Scan for the cell matching the given text and deliver its [X, Y] coordinate at center. 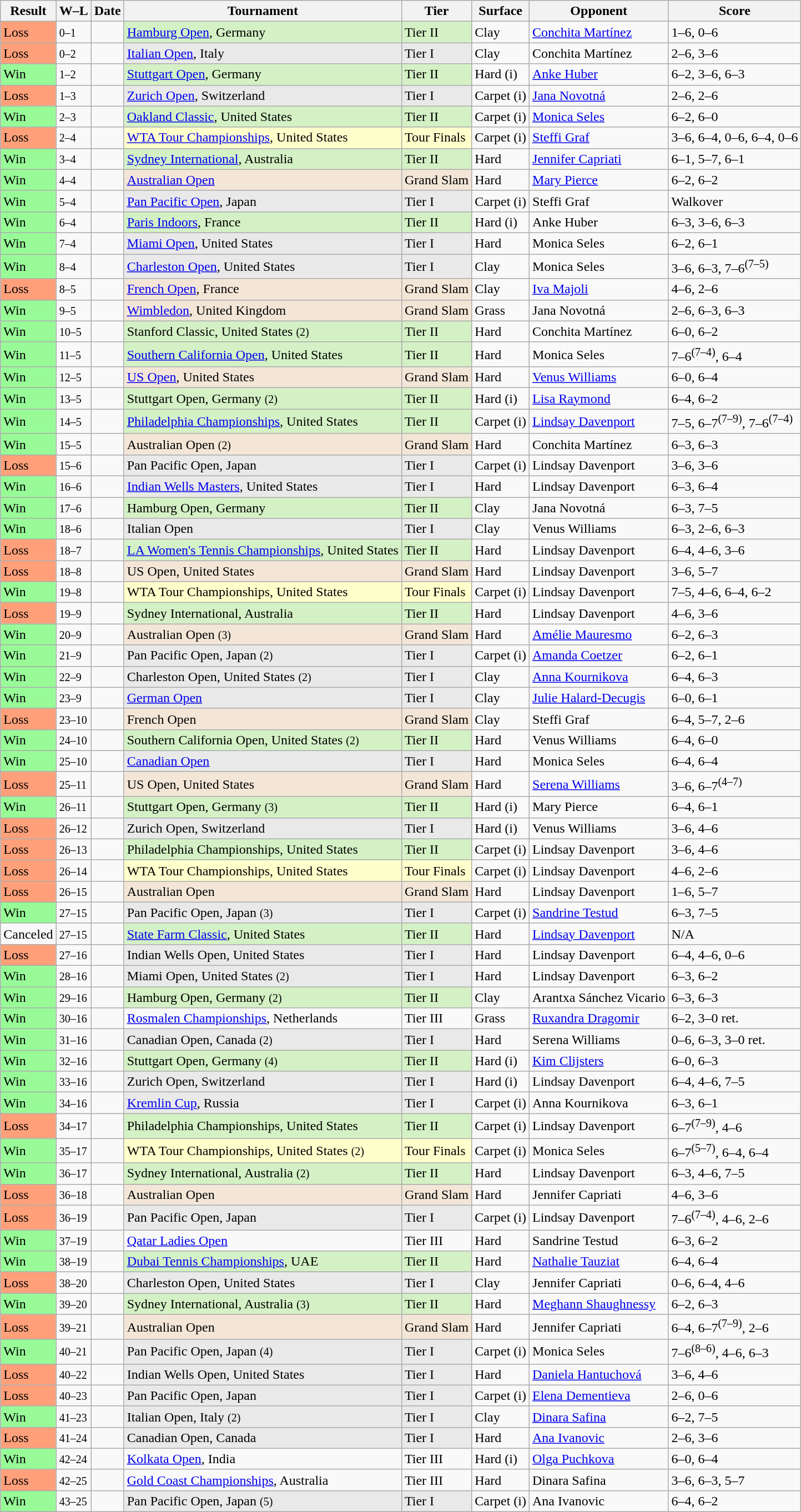
26–11 [73, 807]
34–16 [73, 1103]
Kremlin Cup, Russia [263, 1103]
15–6 [73, 466]
30–16 [73, 1019]
Charleston Open, United States (2) [263, 677]
Dubai Tennis Championships, UAE [263, 1262]
38–19 [73, 1262]
3–6, 6–7(4–7) [735, 784]
Daniela Hantuchová [599, 1374]
9–5 [73, 310]
34–17 [73, 1126]
1–6, 0–6 [735, 32]
1–6, 5–7 [735, 891]
22–9 [73, 677]
6–7(7–9), 4–6 [735, 1126]
Pan Pacific Open, Japan (5) [263, 1501]
25–11 [73, 784]
Stanford Classic, United States (2) [263, 331]
Arantxa Sánchez Vicario [599, 997]
3–6, 6–3, 7–6(7–5) [735, 266]
6–2, 3–6, 6–3 [735, 74]
Canadian Open [263, 761]
4–4 [73, 180]
5–4 [73, 201]
6–4, 4–6, 0–6 [735, 955]
Tournament [263, 11]
26–13 [73, 849]
36–18 [73, 1195]
Miami Open, United States (2) [263, 976]
6–3, 4–6, 7–5 [735, 1173]
6–2, 7–5 [735, 1417]
42–24 [73, 1459]
40–22 [73, 1374]
41–23 [73, 1417]
6–3, 3–6, 6–3 [735, 222]
29–16 [73, 997]
3–6, 3–6 [735, 466]
Lisa Raymond [599, 399]
6–3, 6–1 [735, 1103]
Italian Open, Italy (2) [263, 1417]
0–6, 6–3, 3–0 ret. [735, 1040]
26–15 [73, 891]
7–6(7–4), 6–4 [735, 354]
2–4 [73, 138]
6–3, 2–6, 6–3 [735, 529]
8–5 [73, 289]
Pan Pacific Open, Japan (2) [263, 656]
Indian Wells Masters, United States [263, 487]
20–9 [73, 634]
Canadian Open, Canada (2) [263, 1040]
Olga Puchkova [599, 1459]
26–14 [73, 870]
36–19 [73, 1218]
Amanda Coetzer [599, 656]
6–4, 6–0 [735, 740]
Walkover [735, 201]
WTA Tour Championships, United States (2) [263, 1151]
Oakland Classic, United States [263, 117]
3–4 [73, 159]
Pan Pacific Open, Japan (3) [263, 913]
7–4 [73, 243]
Wimbledon, United Kingdom [263, 310]
10–5 [73, 331]
7–5, 6–7(7–9), 7–6(7–4) [735, 422]
Canadian Open, Canada [263, 1438]
2–3 [73, 117]
Pan Pacific Open, Japan (4) [263, 1352]
25–10 [73, 761]
Stuttgart Open, Germany [263, 74]
Meghann Shaughnessy [599, 1304]
Kolkata Open, India [263, 1459]
Date [108, 11]
37–19 [73, 1241]
Kim Clijsters [599, 1061]
6–4 [73, 222]
18–8 [73, 571]
12–5 [73, 377]
State Farm Classic, United States [263, 934]
7–6(7–4), 4–6, 2–6 [735, 1218]
Result [28, 11]
33–16 [73, 1082]
3–6, 6–4, 0–6, 6–4, 0–6 [735, 138]
Tier [436, 11]
23–10 [73, 719]
19–9 [73, 613]
7–5, 4–6, 6–4, 6–2 [735, 592]
Amélie Mauresmo [599, 634]
W–L [73, 11]
27–16 [73, 955]
42–25 [73, 1480]
6–4, 4–6, 7–5 [735, 1082]
6–2, 3–0 ret. [735, 1019]
19–8 [73, 592]
2–6, 6–3, 6–3 [735, 310]
26–12 [73, 828]
2–6, 0–6 [735, 1395]
6–4, 6–7(7–9), 2–6 [735, 1327]
Stuttgart Open, Germany (4) [263, 1061]
0–6, 6–4, 4–6 [735, 1283]
Paris Indoors, France [263, 222]
32–16 [73, 1061]
Julie Halard-Decugis [599, 698]
40–23 [73, 1395]
Stuttgart Open, Germany (3) [263, 807]
Surface [501, 11]
Australian Open (2) [263, 444]
13–5 [73, 399]
24–10 [73, 740]
Hamburg Open, Germany (2) [263, 997]
Italian Open, Italy [263, 53]
N/A [735, 934]
7–6(8–6), 4–6, 6–3 [735, 1352]
Rosmalen Championships, Netherlands [263, 1019]
6–4, 6–1 [735, 807]
French Open, France [263, 289]
6–0, 6–3 [735, 1061]
Southern California Open, United States (2) [263, 740]
40–21 [73, 1352]
15–5 [73, 444]
Italian Open [263, 529]
35–17 [73, 1151]
41–24 [73, 1438]
14–5 [73, 422]
6–4, 6–3 [735, 677]
Stuttgart Open, Germany (2) [263, 399]
39–20 [73, 1304]
6–4, 4–6, 3–6 [735, 550]
Opponent [599, 11]
Canceled [28, 934]
6–1, 5–7, 6–1 [735, 159]
Score [735, 11]
German Open [263, 698]
16–6 [73, 487]
17–6 [73, 508]
23–9 [73, 698]
6–7(5–7), 6–4, 6–4 [735, 1151]
Iva Majoli [599, 289]
Ruxandra Dragomir [599, 1019]
French Open [263, 719]
3–6, 6–3, 5–7 [735, 1480]
6–2, 6–2 [735, 180]
38–20 [73, 1283]
18–6 [73, 529]
0–2 [73, 53]
Elena Dementieva [599, 1395]
6–3, 6–4 [735, 487]
36–17 [73, 1173]
31–16 [73, 1040]
Sydney International, Australia (2) [263, 1173]
6–0, 6–2 [735, 331]
Nathalie Tauziat [599, 1262]
Miami Open, United States [263, 243]
Australian Open (3) [263, 634]
0–1 [73, 32]
6–2, 6–0 [735, 117]
1–3 [73, 95]
28–16 [73, 976]
2–6, 2–6 [735, 95]
6–0, 6–1 [735, 698]
Qatar Ladies Open [263, 1241]
Southern California Open, United States [263, 354]
39–21 [73, 1327]
43–25 [73, 1501]
Gold Coast Championships, Australia [263, 1480]
6–4, 5–7, 2–6 [735, 719]
LA Women's Tennis Championships, United States [263, 550]
1–2 [73, 74]
11–5 [73, 354]
Sydney International, Australia (3) [263, 1304]
3–6, 5–7 [735, 571]
21–9 [73, 656]
18–7 [73, 550]
8–4 [73, 266]
